Pinpoint the cell where the given text exists, returning its [x, y] midpoint coordinate. 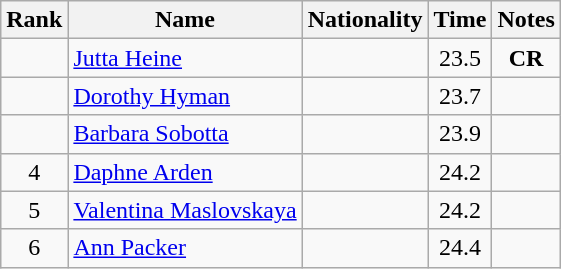
Notes [526, 20]
Ann Packer [185, 248]
Name [185, 20]
Daphne Arden [185, 172]
Jutta Heine [185, 58]
24.4 [460, 248]
Time [460, 20]
Nationality [365, 20]
23.7 [460, 96]
CR [526, 58]
Valentina Maslovskaya [185, 210]
Rank [34, 20]
Barbara Sobotta [185, 134]
Dorothy Hyman [185, 96]
5 [34, 210]
23.5 [460, 58]
4 [34, 172]
23.9 [460, 134]
6 [34, 248]
